Provide the [X, Y] coordinate of the cell's center where the given text is located.  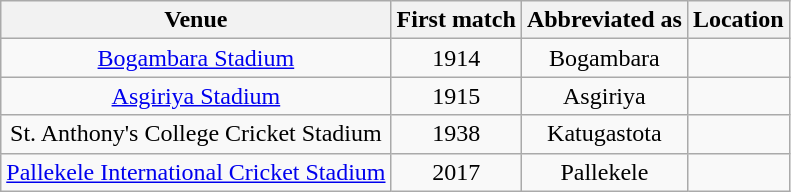
Venue [196, 20]
Asgiriya [604, 96]
First match [456, 20]
Pallekele International Cricket Stadium [196, 172]
2017 [456, 172]
Asgiriya Stadium [196, 96]
1914 [456, 58]
Pallekele [604, 172]
Bogambara [604, 58]
1938 [456, 134]
Bogambara Stadium [196, 58]
St. Anthony's College Cricket Stadium [196, 134]
1915 [456, 96]
Abbreviated as [604, 20]
Location [738, 20]
Katugastota [604, 134]
